From the cell containing the given text, extract its center point as (x, y) coordinate. 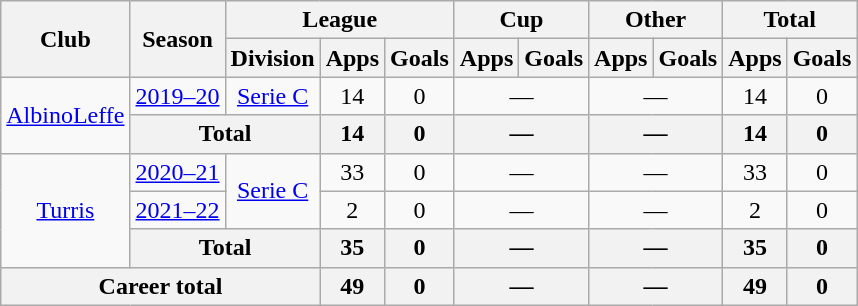
2020–21 (178, 172)
Cup (521, 20)
League (340, 20)
2021–22 (178, 210)
Turris (66, 210)
AlbinoLeffe (66, 115)
Career total (160, 286)
Other (656, 20)
Division (272, 58)
Club (66, 39)
Season (178, 39)
2019–20 (178, 96)
